Determine the [X, Y] coordinate at the center of the cell enclosing the given text.  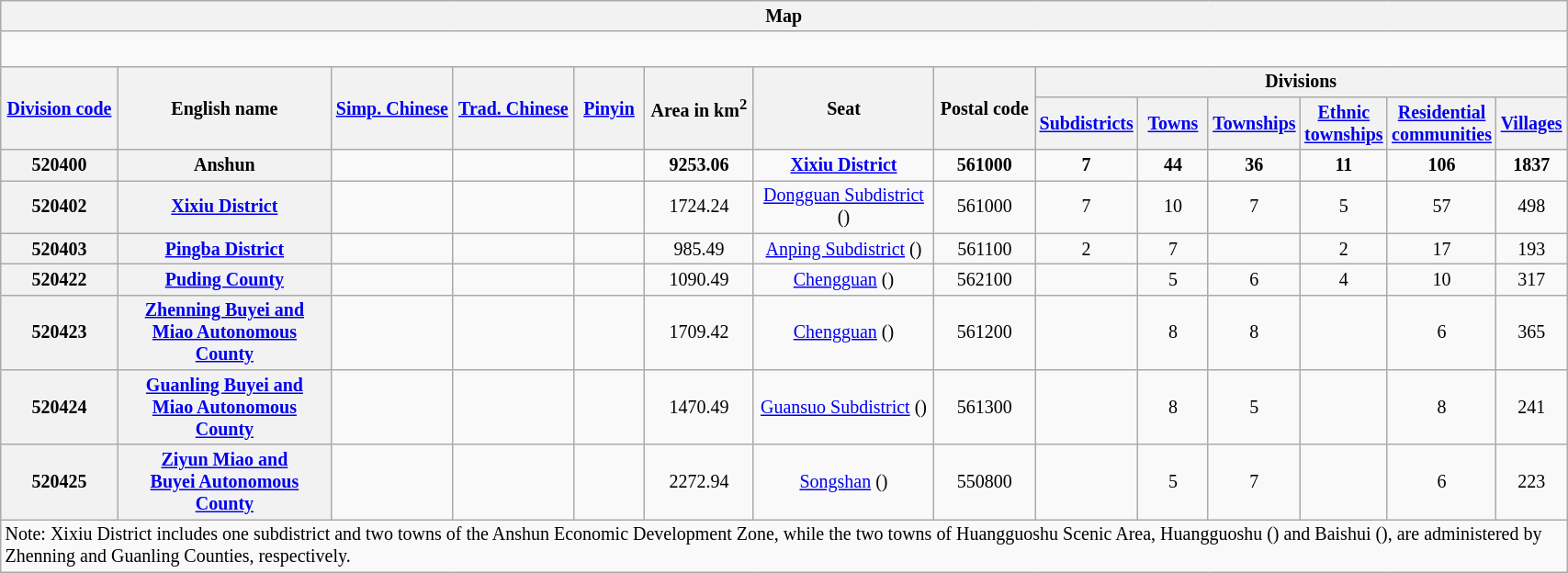
Residential communities [1441, 123]
4 [1343, 279]
520423 [60, 332]
106 [1441, 165]
Guansuo Subdistrict () [843, 408]
Townships [1254, 123]
223 [1532, 481]
44 [1172, 165]
193 [1532, 248]
Towns [1172, 123]
Subdistricts [1087, 123]
Songshan () [843, 481]
Ziyun Miao and Buyei Autonomous County [224, 481]
317 [1532, 279]
520402 [60, 208]
English name [224, 108]
2272.94 [699, 481]
520425 [60, 481]
9253.06 [699, 165]
Trad. Chinese [513, 108]
Area in km2 [699, 108]
Division code [60, 108]
520400 [60, 165]
Guanling Buyei and Miao Autonomous County [224, 408]
520403 [60, 248]
Pinyin [608, 108]
1724.24 [699, 208]
Simp. Chinese [391, 108]
520422 [60, 279]
1837 [1532, 165]
1709.42 [699, 332]
562100 [985, 279]
1470.49 [699, 408]
Dongguan Subdistrict () [843, 208]
241 [1532, 408]
Ethnic townships [1343, 123]
Anping Subdistrict () [843, 248]
561200 [985, 332]
57 [1441, 208]
365 [1532, 332]
36 [1254, 165]
Anshun [224, 165]
520424 [60, 408]
Pingba District [224, 248]
561100 [985, 248]
Map [784, 17]
1090.49 [699, 279]
985.49 [699, 248]
561300 [985, 408]
Divisions [1301, 83]
498 [1532, 208]
11 [1343, 165]
Villages [1532, 123]
Postal code [985, 108]
550800 [985, 481]
Puding County [224, 279]
Seat [843, 108]
17 [1441, 248]
Zhenning Buyei and Miao Autonomous County [224, 332]
